Scan for the cell matching the given text and deliver its (X, Y) coordinate at center. 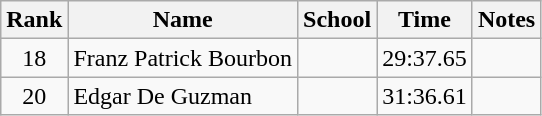
20 (34, 96)
31:36.61 (425, 96)
School (338, 20)
Edgar De Guzman (183, 96)
Franz Patrick Bourbon (183, 58)
Notes (506, 20)
29:37.65 (425, 58)
18 (34, 58)
Name (183, 20)
Rank (34, 20)
Time (425, 20)
